Output the (X, Y) coordinate of the center of the cell containing the given text.  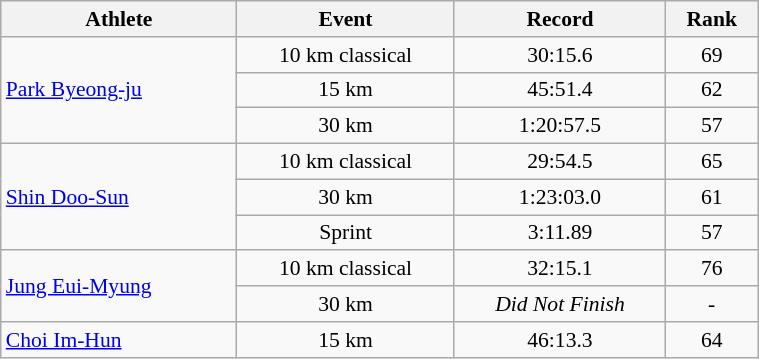
45:51.4 (560, 90)
Rank (712, 19)
Park Byeong-ju (119, 90)
62 (712, 90)
Athlete (119, 19)
69 (712, 55)
3:11.89 (560, 233)
Shin Doo-Sun (119, 198)
Jung Eui-Myung (119, 286)
Record (560, 19)
Did Not Finish (560, 304)
46:13.3 (560, 340)
30:15.6 (560, 55)
Sprint (346, 233)
64 (712, 340)
Choi Im-Hun (119, 340)
1:20:57.5 (560, 126)
29:54.5 (560, 162)
Event (346, 19)
- (712, 304)
61 (712, 197)
76 (712, 269)
1:23:03.0 (560, 197)
65 (712, 162)
32:15.1 (560, 269)
